Pinpoint the cell where the given text exists, returning its [X, Y] midpoint coordinate. 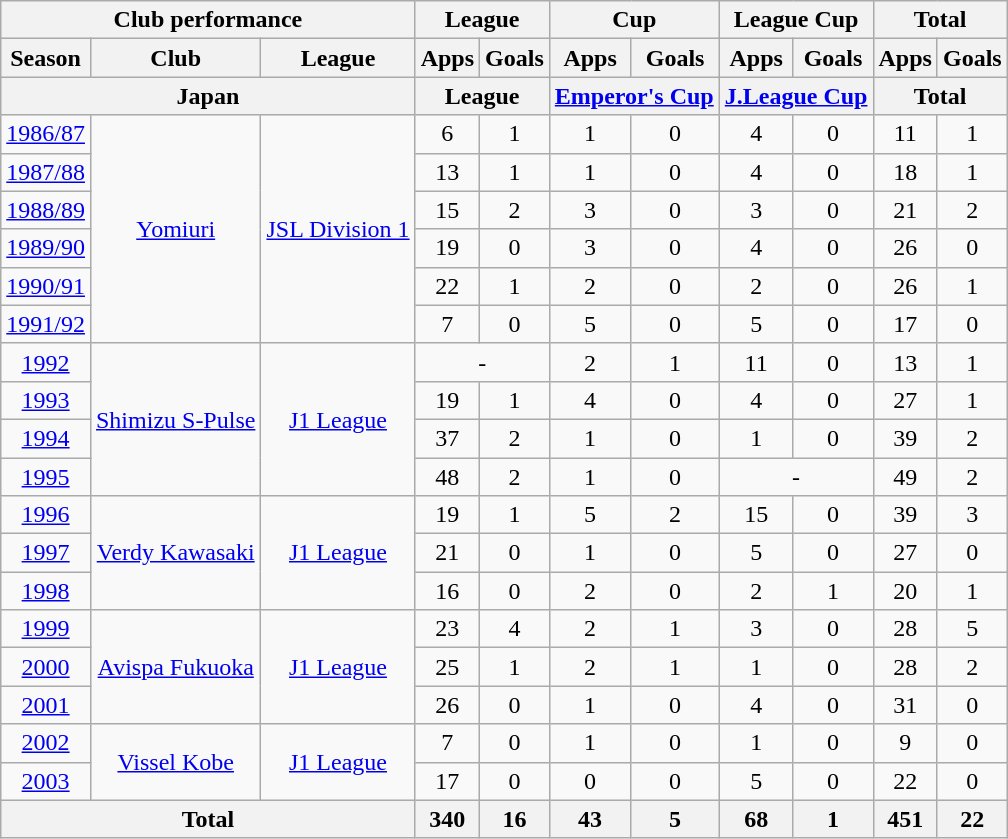
Verdy Kawasaki [175, 553]
Emperor's Cup [634, 96]
1990/91 [46, 286]
2003 [46, 781]
49 [905, 477]
Club performance [208, 20]
Season [46, 58]
1988/89 [46, 210]
2000 [46, 667]
League Cup [796, 20]
1996 [46, 515]
23 [447, 629]
451 [905, 819]
48 [447, 477]
1993 [46, 400]
1999 [46, 629]
1992 [46, 362]
2001 [46, 705]
1994 [46, 438]
37 [447, 438]
Shimizu S-Pulse [175, 419]
25 [447, 667]
2002 [46, 743]
Yomiuri [175, 229]
Cup [634, 20]
31 [905, 705]
JSL Division 1 [338, 229]
Japan [208, 96]
Club [175, 58]
Vissel Kobe [175, 762]
43 [590, 819]
1995 [46, 477]
J.League Cup [796, 96]
20 [905, 591]
18 [905, 172]
340 [447, 819]
1987/88 [46, 172]
6 [447, 134]
1991/92 [46, 324]
1997 [46, 553]
1998 [46, 591]
9 [905, 743]
1986/87 [46, 134]
Avispa Fukuoka [175, 667]
1989/90 [46, 248]
68 [756, 819]
